For the text-containing cell, return its midpoint in [x, y] coordinate format. 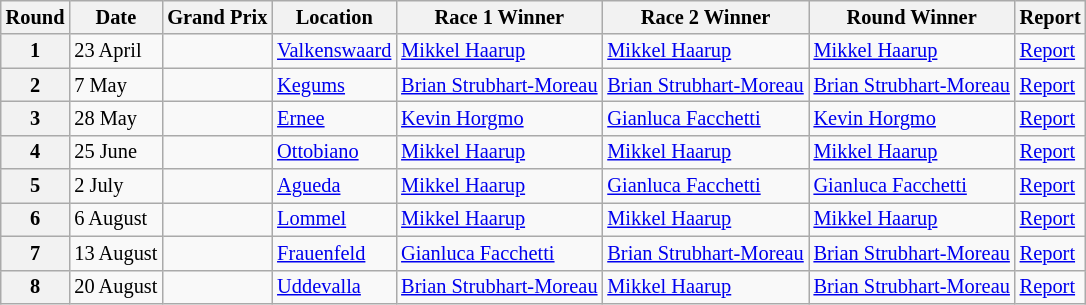
Location [334, 17]
3 [36, 118]
1 [36, 51]
8 [36, 287]
20 August [116, 287]
Round Winner [912, 17]
25 June [116, 152]
23 April [116, 51]
Round [36, 17]
13 August [116, 253]
Uddevalla [334, 287]
6 [36, 219]
Frauenfeld [334, 253]
7 [36, 253]
Date [116, 17]
Ernee [334, 118]
4 [36, 152]
28 May [116, 118]
Grand Prix [217, 17]
Valkenswaard [334, 51]
Kegums [334, 85]
7 May [116, 85]
6 August [116, 219]
5 [36, 186]
2 July [116, 186]
Lommel [334, 219]
Race 1 Winner [499, 17]
Ottobiano [334, 152]
2 [36, 85]
Agueda [334, 186]
Race 2 Winner [705, 17]
